For the text-containing cell, return its midpoint in (x, y) coordinate format. 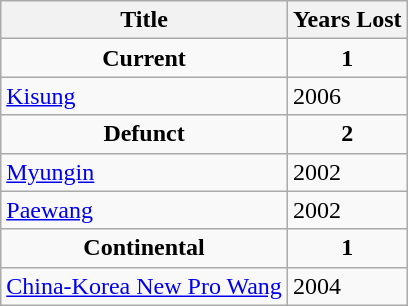
Myungin (144, 172)
China-Korea New Pro Wang (144, 286)
Continental (144, 248)
Title (144, 20)
Current (144, 58)
Kisung (144, 96)
2004 (347, 286)
2006 (347, 96)
Defunct (144, 134)
2 (347, 134)
Years Lost (347, 20)
Paewang (144, 210)
